Return (x, y) of the center of cell containing provided text 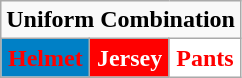
Helmet (46, 58)
Pants (204, 58)
Jersey (130, 58)
Uniform Combination (121, 20)
